Pinpoint the cell where the given text exists, returning its [X, Y] midpoint coordinate. 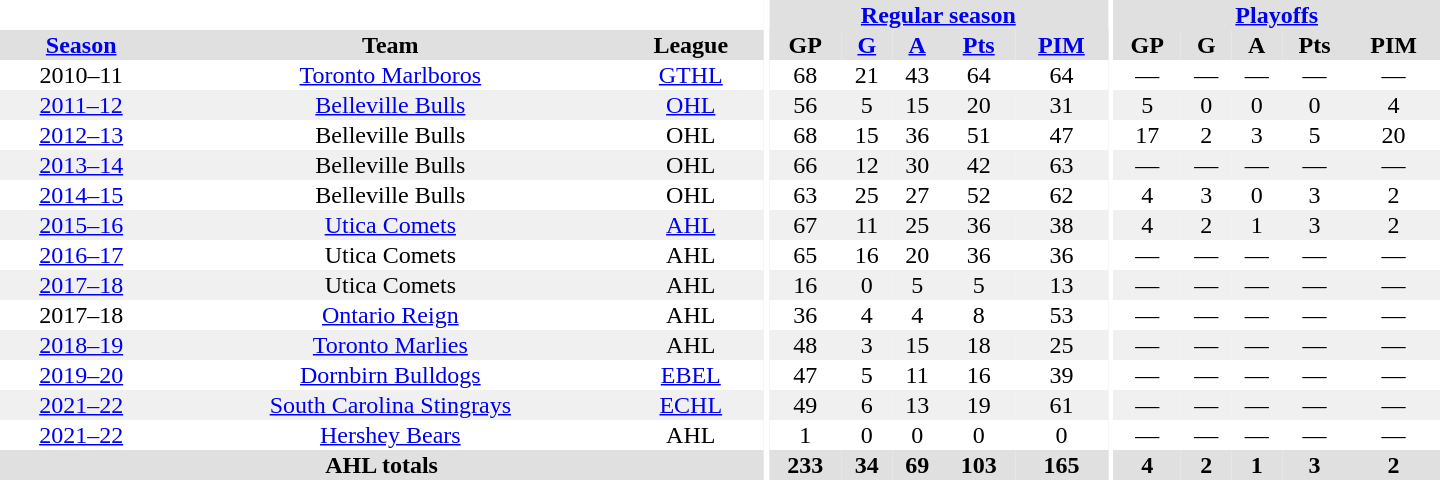
52 [978, 195]
34 [867, 465]
2018–19 [81, 345]
2012–13 [81, 135]
31 [1062, 105]
8 [978, 315]
2016–17 [81, 255]
61 [1062, 405]
19 [978, 405]
18 [978, 345]
2019–20 [81, 375]
Dornbirn Bulldogs [390, 375]
66 [806, 165]
27 [917, 195]
6 [867, 405]
GTHL [690, 75]
48 [806, 345]
51 [978, 135]
Team [390, 45]
Season [81, 45]
2010–11 [81, 75]
39 [1062, 375]
65 [806, 255]
30 [917, 165]
67 [806, 225]
Toronto Marlies [390, 345]
South Carolina Stingrays [390, 405]
Ontario Reign [390, 315]
53 [1062, 315]
42 [978, 165]
49 [806, 405]
League [690, 45]
Regular season [938, 15]
62 [1062, 195]
2013–14 [81, 165]
165 [1062, 465]
2015–16 [81, 225]
69 [917, 465]
12 [867, 165]
56 [806, 105]
103 [978, 465]
EBEL [690, 375]
Hershey Bears [390, 435]
43 [917, 75]
Playoffs [1276, 15]
233 [806, 465]
17 [1147, 135]
Toronto Marlboros [390, 75]
AHL totals [382, 465]
2011–12 [81, 105]
ECHL [690, 405]
38 [1062, 225]
21 [867, 75]
2014–15 [81, 195]
